Pinpoint the cell where the given text exists, returning its (x, y) midpoint coordinate. 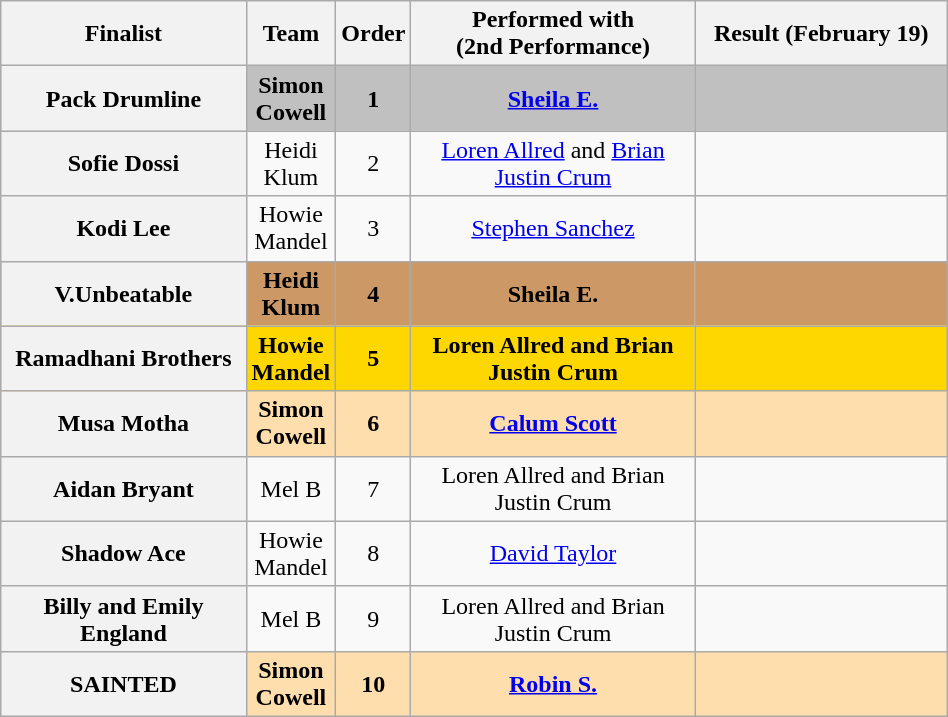
Sofie Dossi (124, 164)
SAINTED (124, 684)
Finalist (124, 34)
Performed with(2nd Performance) (553, 34)
9 (374, 618)
4 (374, 294)
Robin S. (553, 684)
3 (374, 228)
V.Unbeatable (124, 294)
Musa Motha (124, 424)
Team (291, 34)
Pack Drumline (124, 98)
2 (374, 164)
Order (374, 34)
7 (374, 488)
Ramadhani Brothers (124, 358)
6 (374, 424)
Stephen Sanchez (553, 228)
Result (February 19) (821, 34)
5 (374, 358)
10 (374, 684)
Billy and Emily England (124, 618)
Aidan Bryant (124, 488)
Shadow Ace (124, 554)
Calum Scott (553, 424)
8 (374, 554)
Kodi Lee (124, 228)
David Taylor (553, 554)
1 (374, 98)
